Locate the cell with the specified text and output its [X, Y] center coordinate. 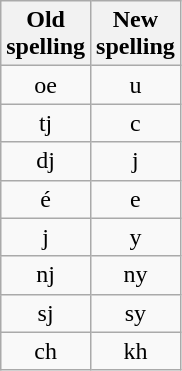
u [136, 85]
sj [46, 313]
ny [136, 275]
Oldspelling [46, 34]
e [136, 199]
Newspelling [136, 34]
sy [136, 313]
oe [46, 85]
dj [46, 161]
é [46, 199]
ch [46, 351]
kh [136, 351]
c [136, 123]
nj [46, 275]
y [136, 237]
tj [46, 123]
